Provide the (x, y) coordinate of the cell's center where the given text is located.  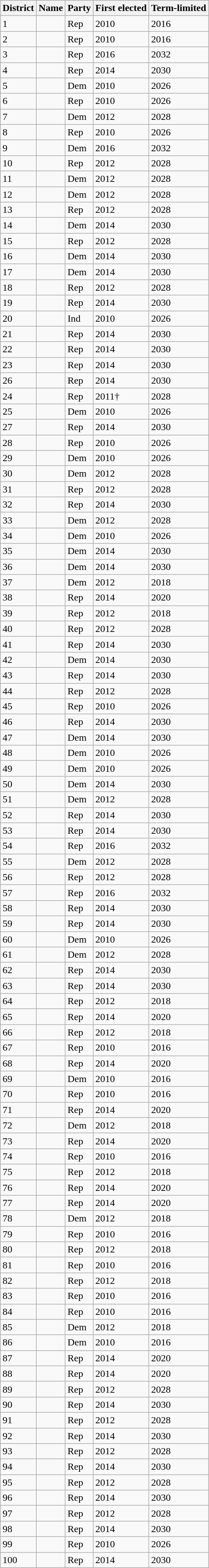
84 (18, 1312)
40 (18, 629)
2011† (121, 396)
38 (18, 598)
100 (18, 1560)
1 (18, 24)
18 (18, 287)
49 (18, 769)
96 (18, 1498)
61 (18, 955)
13 (18, 210)
3 (18, 55)
23 (18, 365)
50 (18, 784)
99 (18, 1544)
89 (18, 1389)
Name (51, 8)
39 (18, 613)
12 (18, 194)
31 (18, 489)
41 (18, 644)
68 (18, 1063)
63 (18, 986)
5 (18, 86)
74 (18, 1156)
65 (18, 1017)
24 (18, 396)
15 (18, 241)
48 (18, 753)
97 (18, 1513)
Term-limited (179, 8)
58 (18, 908)
66 (18, 1032)
51 (18, 799)
81 (18, 1265)
35 (18, 551)
26 (18, 380)
56 (18, 877)
42 (18, 660)
17 (18, 272)
22 (18, 349)
29 (18, 458)
82 (18, 1281)
75 (18, 1172)
19 (18, 303)
90 (18, 1405)
70 (18, 1094)
34 (18, 536)
25 (18, 411)
33 (18, 520)
93 (18, 1451)
86 (18, 1343)
57 (18, 892)
78 (18, 1219)
9 (18, 148)
53 (18, 830)
36 (18, 567)
District (18, 8)
47 (18, 738)
92 (18, 1435)
Ind (79, 318)
8 (18, 132)
85 (18, 1327)
43 (18, 675)
91 (18, 1420)
45 (18, 707)
79 (18, 1234)
83 (18, 1296)
98 (18, 1529)
62 (18, 970)
21 (18, 334)
46 (18, 722)
20 (18, 318)
16 (18, 256)
11 (18, 179)
73 (18, 1141)
64 (18, 1001)
14 (18, 225)
30 (18, 474)
32 (18, 505)
37 (18, 582)
94 (18, 1467)
54 (18, 846)
First elected (121, 8)
Party (79, 8)
59 (18, 923)
27 (18, 427)
72 (18, 1125)
60 (18, 939)
55 (18, 861)
95 (18, 1482)
87 (18, 1358)
69 (18, 1079)
80 (18, 1250)
44 (18, 691)
7 (18, 117)
77 (18, 1203)
6 (18, 101)
67 (18, 1048)
88 (18, 1374)
52 (18, 815)
4 (18, 70)
28 (18, 442)
10 (18, 163)
71 (18, 1110)
2 (18, 39)
76 (18, 1188)
